Return the [X, Y] coordinate for the center point of the cell that contains the specified text.  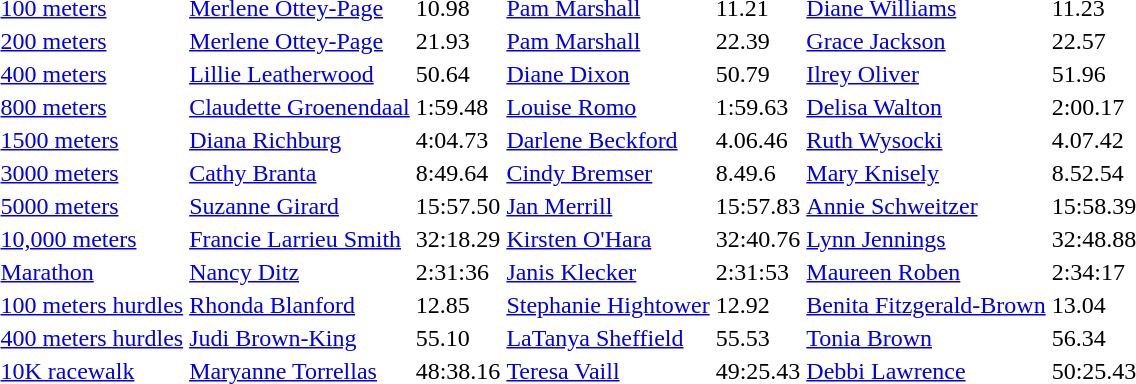
Cathy Branta [300, 173]
Francie Larrieu Smith [300, 239]
Diana Richburg [300, 140]
Mary Knisely [926, 173]
15:57.83 [758, 206]
Ruth Wysocki [926, 140]
21.93 [458, 41]
32:40.76 [758, 239]
Nancy Ditz [300, 272]
Rhonda Blanford [300, 305]
8:49.64 [458, 173]
4:04.73 [458, 140]
Lynn Jennings [926, 239]
1:59.63 [758, 107]
Darlene Beckford [608, 140]
Grace Jackson [926, 41]
4.06.46 [758, 140]
Merlene Ottey-Page [300, 41]
Janis Klecker [608, 272]
22.39 [758, 41]
32:18.29 [458, 239]
15:57.50 [458, 206]
Lillie Leatherwood [300, 74]
2:31:53 [758, 272]
Stephanie Hightower [608, 305]
Louise Romo [608, 107]
50.79 [758, 74]
Tonia Brown [926, 338]
50.64 [458, 74]
Jan Merrill [608, 206]
2:31:36 [458, 272]
Judi Brown-King [300, 338]
55.10 [458, 338]
Annie Schweitzer [926, 206]
Maureen Roben [926, 272]
Pam Marshall [608, 41]
Delisa Walton [926, 107]
8.49.6 [758, 173]
12.92 [758, 305]
Diane Dixon [608, 74]
Ilrey Oliver [926, 74]
LaTanya Sheffield [608, 338]
12.85 [458, 305]
1:59.48 [458, 107]
Cindy Bremser [608, 173]
Suzanne Girard [300, 206]
55.53 [758, 338]
Kirsten O'Hara [608, 239]
Claudette Groenendaal [300, 107]
Benita Fitzgerald-Brown [926, 305]
